Search for the cell housing the specified text and yield its (X, Y) center coordinate. 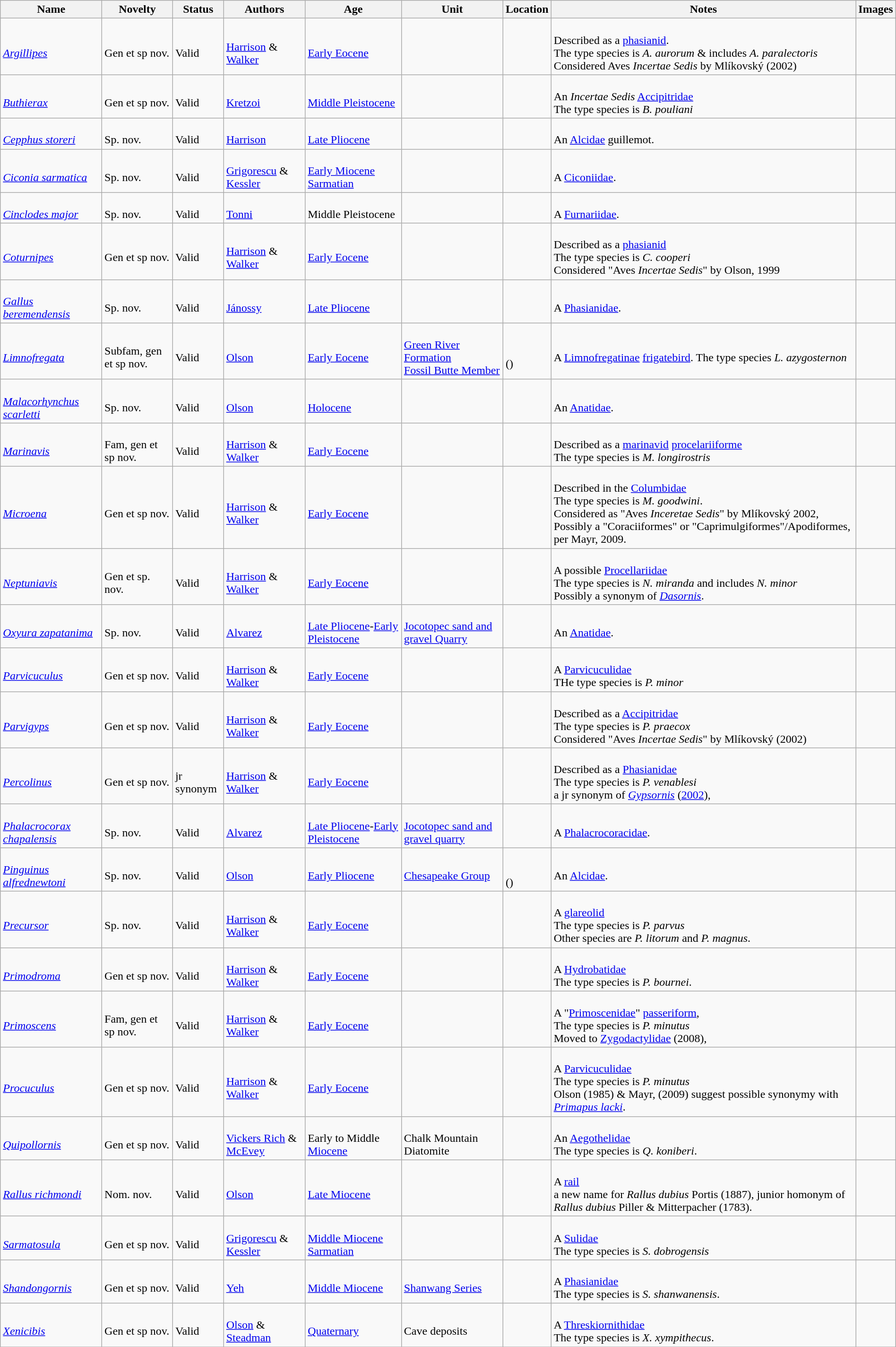
Argillipes (51, 46)
Oxyura zapatanima (51, 626)
Sarmatosula (51, 1238)
An Incertae Sedis Accipitridae The type species is B. pouliani (703, 96)
Shanwang Series (452, 1281)
A Limnofregatinae frigatebird. The type species L. azygosternon (703, 351)
Olson & Steadman (264, 1325)
Described as a marinavid procelariiformeThe type species is M. longirostris (703, 444)
Yeh (264, 1281)
Xenicibis (51, 1325)
Rallus richmondi (51, 1188)
Buthierax (51, 96)
A ParvicuculidaeThe type species is P. minutus Olson (1985) & Mayr, (2009) suggest possible synonymy with Primapus lacki. (703, 1082)
Phalacrocorax chapalensis (51, 826)
Notes (703, 9)
Precursor (51, 919)
A Threskiornithidae The type species is X. xympithecus. (703, 1325)
Cinclodes major (51, 208)
Parvicuculus (51, 670)
Early Pliocene (353, 869)
Tonni (264, 208)
Ciconia sarmatica (51, 171)
Pinguinus alfrednewtoni (51, 869)
Parvigyps (51, 720)
Late Miocene (353, 1188)
Name (51, 9)
A Furnariidae. (703, 208)
Location (527, 9)
A Sulidae The type species is S. dobrogensis (703, 1238)
A Phasianidae The type species is S. shanwanensis. (703, 1281)
Cepphus storeri (51, 133)
Quaternary (353, 1325)
Kretzoi (264, 96)
Limnofregata (51, 351)
Middle Miocene (353, 1281)
Neptuniavis (51, 577)
Primoscens (51, 1019)
Gallus beremendensis (51, 301)
Marinavis (51, 444)
Chesapeake Group (452, 869)
Early MioceneSarmatian (353, 171)
Images (876, 9)
Unit (452, 9)
Percolinus (51, 776)
Jánossy (264, 301)
A Phalacrocoracidae. (703, 826)
A Phasianidae. (703, 301)
A Hydrobatidae The type species is P. bournei. (703, 969)
An Aegothelidae The type species is Q. koniberi. (703, 1138)
Quipollornis (51, 1138)
A glareolid The type species is P. parvus Other species are P. litorum and P. magnus. (703, 919)
Novelty (138, 9)
Jocotopec sand and gravel quarry (452, 826)
Malacorhynchus scarletti (51, 401)
Early to Middle Miocene (353, 1138)
Described as a phasianid The type species is C. cooperi Considered "Aves Incertae Sedis" by Olson, 1999 (703, 252)
Vickers Rich & McEvey (264, 1138)
A rail a new name for Rallus dubius Portis (1887), junior homonym of Rallus dubius Piller & Mitterpacher (1783). (703, 1188)
Jocotopec sand and gravel Quarry (452, 626)
Shandongornis (51, 1281)
Green River FormationFossil Butte Member (452, 351)
Cave deposits (452, 1325)
Procuculus (51, 1082)
A Ciconiidae. (703, 171)
Middle MioceneSarmatian (353, 1238)
Age (353, 9)
A possible ProcellariidaeThe type species is N. miranda and includes N. minor Possibly a synonym of Dasornis. (703, 577)
A Parvicuculidae THe type species is P. minor (703, 670)
Nom. nov. (138, 1188)
A "Primoscenidae" passeriform,The type species is P. minutus Moved to Zygodactylidae (2008), (703, 1019)
Status (198, 9)
Described as a phasianid. The type species is A. aurorum & includes A. paralectoris Considered Aves Incertae Sedis by Mlíkovský (2002) (703, 46)
Microena (51, 507)
jr synonym (198, 776)
Gen et sp. nov. (138, 577)
Subfam, gen et sp nov. (138, 351)
Coturnipes (51, 252)
Harrison (264, 133)
Described as a Phasianidae The type species is P. venablesi a jr synonym of Gypsornis (2002), (703, 776)
Primodroma (51, 969)
Authors (264, 9)
Chalk Mountain Diatomite (452, 1138)
An Alcidae guillemot. (703, 133)
Holocene (353, 401)
Described as a Accipitridae The type species is P. praecoxConsidered "Aves Incertae Sedis" by Mlíkovský (2002) (703, 720)
An Alcidae. (703, 869)
